Determine the (X, Y) coordinate at the center of the cell enclosing the given text.  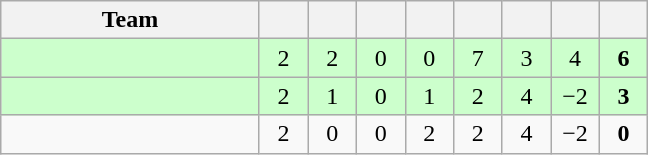
7 (478, 58)
6 (624, 58)
Team (130, 20)
